Find where the given text appears and provide that cell's center as [x, y] coordinate. 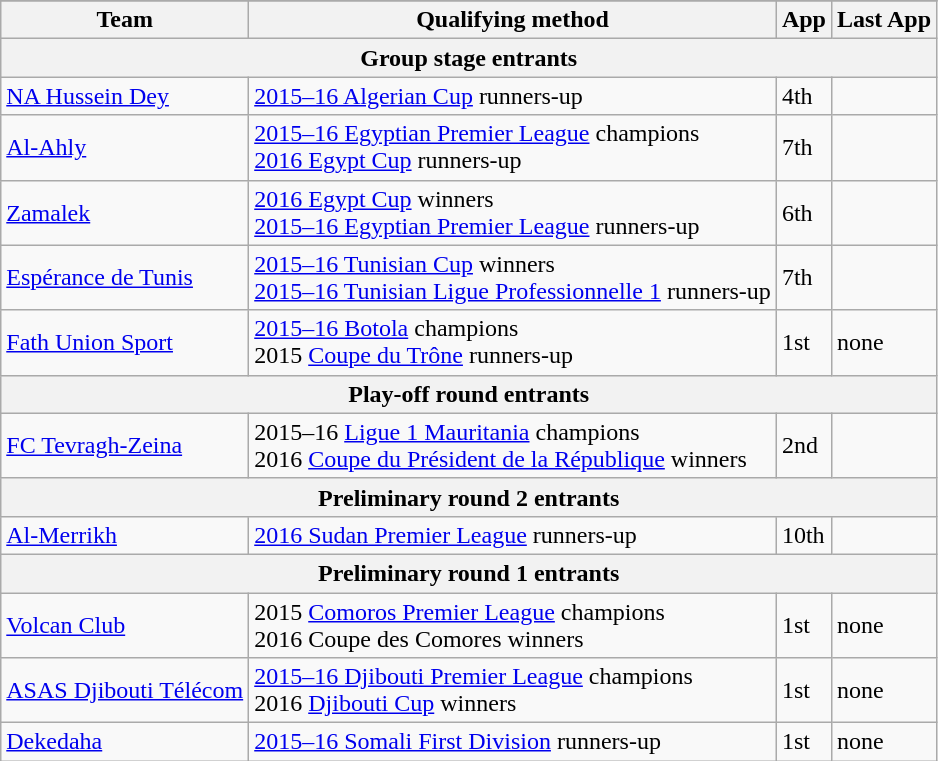
2015–16 Djibouti Premier League champions2016 Djibouti Cup winners [513, 690]
2015–16 Tunisian Cup winners2015–16 Tunisian Ligue Professionnelle 1 runners-up [513, 278]
Group stage entrants [469, 58]
Team [125, 20]
2015–16 Botola champions2015 Coupe du Trône runners-up [513, 342]
Volcan Club [125, 624]
Al-Ahly [125, 148]
2015–16 Somali First Division runners-up [513, 742]
NA Hussein Dey [125, 96]
ASAS Djibouti Télécom [125, 690]
4th [804, 96]
App [804, 20]
Zamalek [125, 212]
2015–16 Egyptian Premier League champions2016 Egypt Cup runners-up [513, 148]
Preliminary round 2 entrants [469, 497]
Qualifying method [513, 20]
Al-Merrikh [125, 535]
FC Tevragh-Zeina [125, 446]
2015 Comoros Premier League champions2016 Coupe des Comores winners [513, 624]
Fath Union Sport [125, 342]
2nd [804, 446]
2015–16 Ligue 1 Mauritania champions2016 Coupe du Président de la République winners [513, 446]
2016 Sudan Premier League runners-up [513, 535]
Dekedaha [125, 742]
Espérance de Tunis [125, 278]
2016 Egypt Cup winners2015–16 Egyptian Premier League runners-up [513, 212]
Preliminary round 1 entrants [469, 573]
10th [804, 535]
6th [804, 212]
2015–16 Algerian Cup runners-up [513, 96]
Play-off round entrants [469, 394]
Last App [884, 20]
